Scan for the cell matching the given text and deliver its (X, Y) coordinate at center. 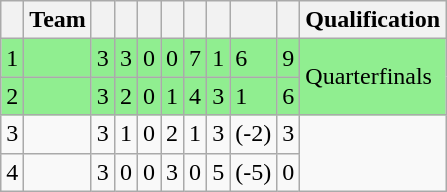
(-5) (254, 172)
Quarterfinals (373, 77)
(-2) (254, 134)
7 (196, 58)
Team (58, 20)
Qualification (373, 20)
5 (218, 172)
9 (288, 58)
